Determine the [X, Y] coordinate at the center of the cell enclosing the given text.  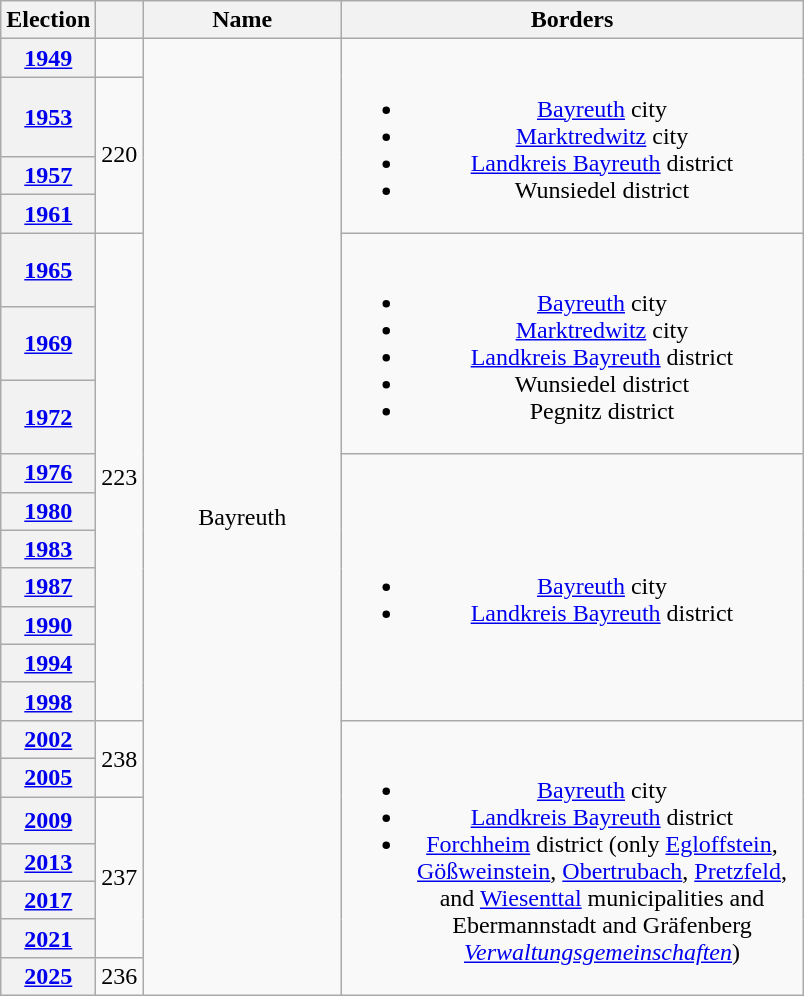
Bayreuth cityMarktredwitz cityLandkreis Bayreuth districtWunsiedel district [572, 136]
1998 [48, 701]
1990 [48, 625]
2002 [48, 739]
1980 [48, 511]
1953 [48, 117]
Bayreuth cityMarktredwitz cityLandkreis Bayreuth districtWunsiedel districtPegnitz district [572, 344]
1965 [48, 270]
1949 [48, 58]
1994 [48, 663]
220 [120, 155]
1983 [48, 549]
2025 [48, 976]
Name [242, 20]
2021 [48, 938]
2005 [48, 777]
2009 [48, 820]
236 [120, 976]
1957 [48, 176]
1961 [48, 214]
1969 [48, 344]
2013 [48, 862]
1976 [48, 473]
1972 [48, 417]
238 [120, 758]
Election [48, 20]
223 [120, 477]
Borders [572, 20]
1987 [48, 587]
2017 [48, 900]
237 [120, 876]
Bayreuth cityLandkreis Bayreuth district [572, 587]
Bayreuth [242, 518]
